Return (x, y) of the center of cell containing provided text 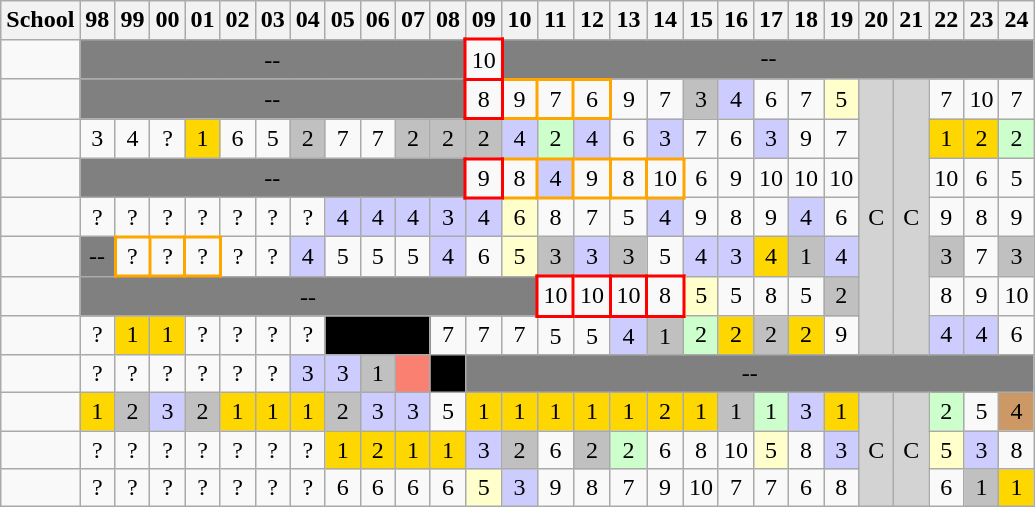
09 (484, 20)
20 (876, 20)
14 (666, 20)
18 (806, 20)
04 (308, 20)
22 (946, 20)
05 (342, 20)
24 (1016, 20)
15 (700, 20)
12 (592, 20)
98 (98, 20)
17 (772, 20)
99 (132, 20)
23 (982, 20)
School (40, 20)
06 (378, 20)
13 (628, 20)
19 (842, 20)
08 (448, 20)
07 (412, 20)
11 (556, 20)
00 (168, 20)
21 (912, 20)
03 (272, 20)
16 (736, 20)
01 (202, 20)
02 (238, 20)
